Extract the (x, y) coordinate from the center of the cell holding the provided text.  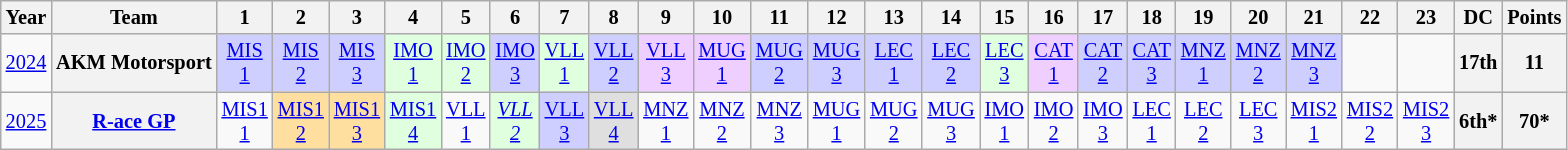
8 (614, 17)
VLL4 (614, 121)
MIS13 (357, 121)
9 (666, 17)
Year (26, 17)
MIS11 (245, 121)
MIS22 (1370, 121)
6th* (1478, 121)
MIS3 (357, 63)
2 (301, 17)
MIS14 (413, 121)
12 (836, 17)
Team (134, 17)
14 (950, 17)
CAT1 (1054, 63)
15 (1004, 17)
R-ace GP (134, 121)
MIS21 (1314, 121)
6 (514, 17)
7 (564, 17)
21 (1314, 17)
17th (1478, 63)
DC (1478, 17)
13 (894, 17)
10 (722, 17)
MIS12 (301, 121)
1 (245, 17)
AKM Motorsport (134, 63)
70* (1534, 121)
CAT3 (1152, 63)
17 (1102, 17)
MIS23 (1426, 121)
4 (413, 17)
2025 (26, 121)
2024 (26, 63)
16 (1054, 17)
MIS1 (245, 63)
19 (1204, 17)
3 (357, 17)
CAT2 (1102, 63)
5 (466, 17)
23 (1426, 17)
Points (1534, 17)
22 (1370, 17)
18 (1152, 17)
20 (1258, 17)
MIS2 (301, 63)
